Identify which cell holds the provided text, then report its (X, Y) central coordinate. 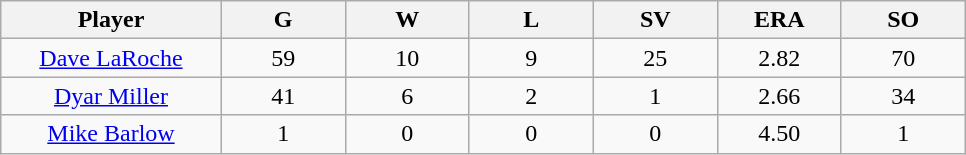
41 (283, 96)
SO (903, 20)
25 (655, 58)
70 (903, 58)
2.66 (779, 96)
Mike Barlow (111, 134)
59 (283, 58)
L (531, 20)
6 (407, 96)
Player (111, 20)
2 (531, 96)
10 (407, 58)
W (407, 20)
4.50 (779, 134)
Dave LaRoche (111, 58)
G (283, 20)
SV (655, 20)
34 (903, 96)
ERA (779, 20)
9 (531, 58)
Dyar Miller (111, 96)
2.82 (779, 58)
